Identify which cell holds the provided text, then report its [X, Y] central coordinate. 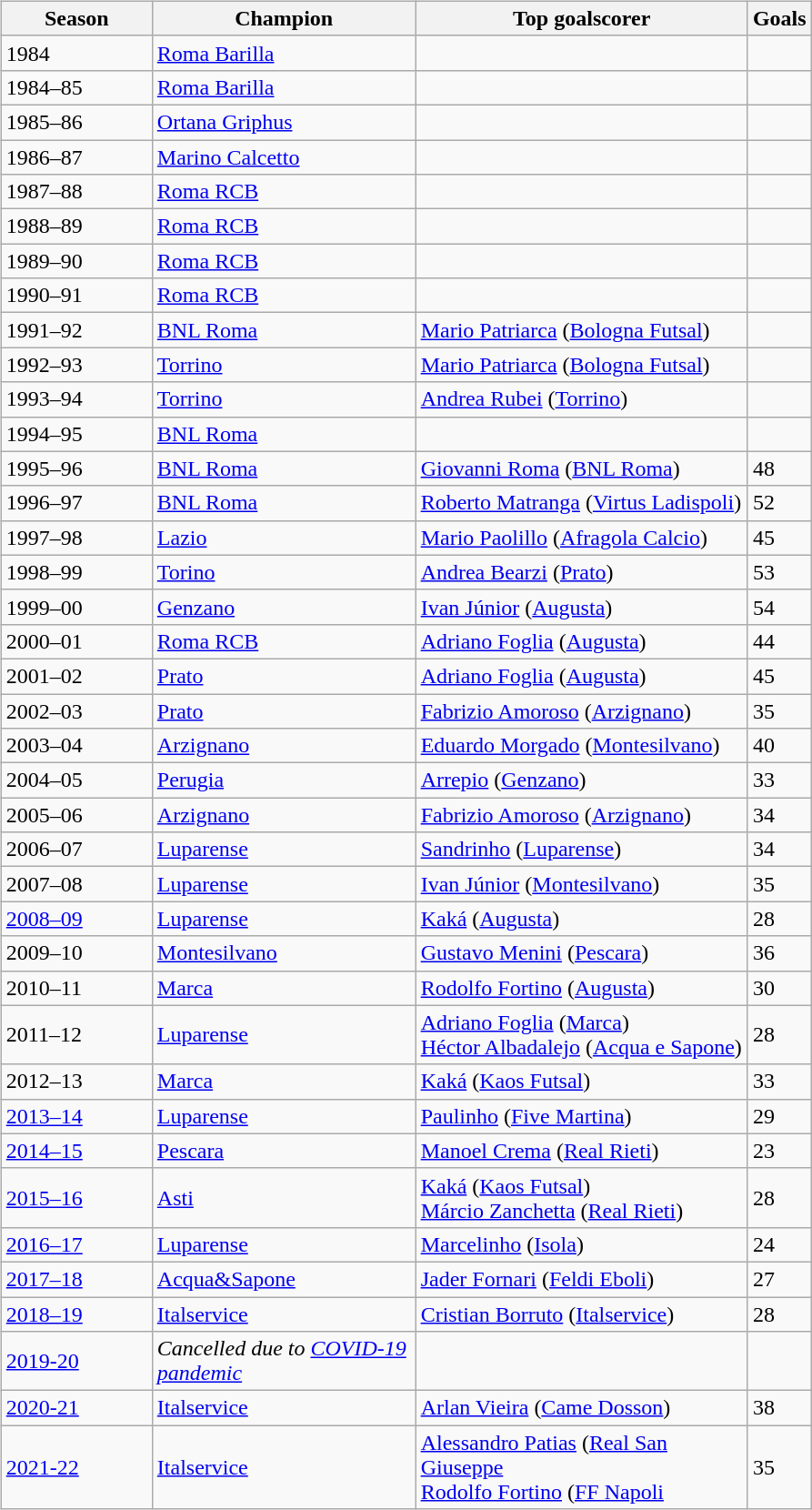
54 [779, 607]
Andrea Rubei (Torrino) [582, 399]
Arrepio (Genzano) [582, 780]
1984 [76, 53]
38 [779, 1408]
Acqua&Sapone [284, 1279]
Champion [284, 18]
1998–99 [76, 572]
2007–08 [76, 884]
2009–10 [76, 953]
40 [779, 746]
1991–92 [76, 330]
Genzano [284, 607]
Eduardo Morgado (Montesilvano) [582, 746]
36 [779, 953]
52 [779, 503]
Goals [779, 18]
Montesilvano [284, 953]
1999–00 [76, 607]
Sandrinho (Luparense) [582, 850]
Torino [284, 572]
1997–98 [76, 538]
1987–88 [76, 192]
Paulinho (Five Martina) [582, 1116]
Cristian Borruto (Italservice) [582, 1314]
2014–15 [76, 1151]
Jader Fornari (Feldi Eboli) [582, 1279]
Giovanni Roma (BNL Roma) [582, 468]
Lazio [284, 538]
1985–86 [76, 122]
1992–93 [76, 365]
1994–95 [76, 434]
1993–94 [76, 399]
2011–12 [76, 1035]
2002–03 [76, 710]
53 [779, 572]
1986–87 [76, 157]
1996–97 [76, 503]
Kaká (Kaos Futsal) [582, 1082]
Manoel Crema (Real Rieti) [582, 1151]
2008–09 [76, 919]
1990–91 [76, 296]
2006–07 [76, 850]
2021-22 [76, 1467]
2017–18 [76, 1279]
2001–02 [76, 676]
48 [779, 468]
Gustavo Menini (Pescara) [582, 953]
23 [779, 1151]
Mario Paolillo (Afragola Calcio) [582, 538]
Arlan Vieira (Came Dosson) [582, 1408]
Ortana Griphus [284, 122]
Perugia [284, 780]
1989–90 [76, 261]
Ivan Júnior (Augusta) [582, 607]
2013–14 [76, 1116]
1988–89 [76, 226]
2005–06 [76, 815]
Adriano Foglia (Marca) Héctor Albadalejo (Acqua e Sapone) [582, 1035]
44 [779, 641]
Season [76, 18]
Rodolfo Fortino (Augusta) [582, 988]
1984–85 [76, 87]
2015–16 [76, 1197]
30 [779, 988]
2000–01 [76, 641]
2010–11 [76, 988]
27 [779, 1279]
1995–96 [76, 468]
Pescara [284, 1151]
Alessandro Patias (Real San Giuseppe Rodolfo Fortino (FF Napoli [582, 1467]
2020-21 [76, 1408]
Kaká (Augusta) [582, 919]
Ivan Júnior (Montesilvano) [582, 884]
Kaká (Kaos Futsal) Márcio Zanchetta (Real Rieti) [582, 1197]
Andrea Bearzi (Prato) [582, 572]
2003–04 [76, 746]
2016–17 [76, 1244]
29 [779, 1116]
Cancelled due to COVID-19 pandemic [284, 1361]
2012–13 [76, 1082]
24 [779, 1244]
Marcelinho (Isola) [582, 1244]
2018–19 [76, 1314]
2004–05 [76, 780]
Marino Calcetto [284, 157]
Asti [284, 1197]
2019-20 [76, 1361]
Roberto Matranga (Virtus Ladispoli) [582, 503]
Top goalscorer [582, 18]
